Detect which cell encompasses the target text, then output its [X, Y] center coordinate. 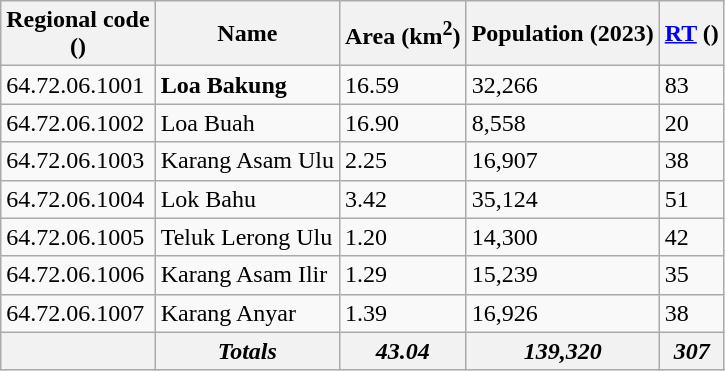
14,300 [562, 237]
64.72.06.1007 [78, 313]
64.72.06.1003 [78, 161]
1.29 [402, 275]
3.42 [402, 199]
Lok Bahu [247, 199]
1.39 [402, 313]
15,239 [562, 275]
43.04 [402, 351]
307 [692, 351]
64.72.06.1005 [78, 237]
Regional code() [78, 34]
16.59 [402, 85]
16,926 [562, 313]
16.90 [402, 123]
83 [692, 85]
42 [692, 237]
32,266 [562, 85]
35,124 [562, 199]
16,907 [562, 161]
1.20 [402, 237]
35 [692, 275]
64.72.06.1002 [78, 123]
RT () [692, 34]
Loa Buah [247, 123]
64.72.06.1001 [78, 85]
Population (2023) [562, 34]
Loa Bakung [247, 85]
139,320 [562, 351]
Karang Asam Ilir [247, 275]
Teluk Lerong Ulu [247, 237]
Karang Asam Ulu [247, 161]
51 [692, 199]
Totals [247, 351]
64.72.06.1004 [78, 199]
Name [247, 34]
8,558 [562, 123]
64.72.06.1006 [78, 275]
20 [692, 123]
Karang Anyar [247, 313]
Area (km2) [402, 34]
2.25 [402, 161]
